For the text-containing cell, return its midpoint in [x, y] coordinate format. 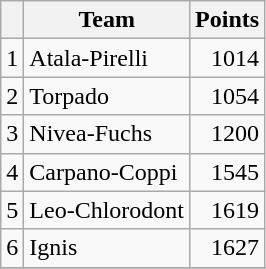
1619 [228, 210]
Team [107, 20]
1545 [228, 172]
Nivea-Fuchs [107, 134]
6 [12, 248]
1014 [228, 58]
Carpano-Coppi [107, 172]
1 [12, 58]
Torpado [107, 96]
Atala-Pirelli [107, 58]
Points [228, 20]
1054 [228, 96]
5 [12, 210]
4 [12, 172]
2 [12, 96]
1200 [228, 134]
1627 [228, 248]
Ignis [107, 248]
3 [12, 134]
Leo-Chlorodont [107, 210]
